Locate the cell with the specified text and output its (x, y) center coordinate. 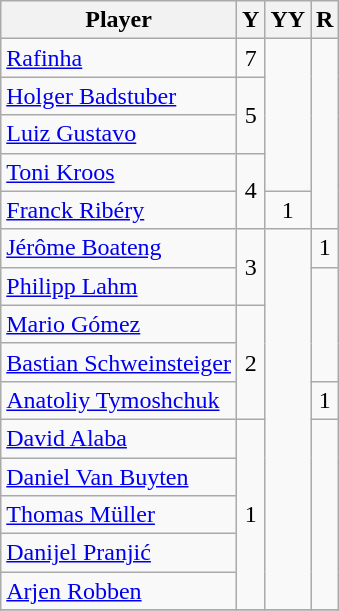
Anatoliy Tymoshchuk (119, 400)
Player (119, 20)
2 (250, 362)
3 (250, 267)
Rafinha (119, 58)
YY (288, 20)
Franck Ribéry (119, 210)
5 (250, 115)
Thomas Müller (119, 515)
Danijel Pranjić (119, 553)
Arjen Robben (119, 591)
Luiz Gustavo (119, 134)
Holger Badstuber (119, 96)
4 (250, 191)
Daniel Van Buyten (119, 477)
7 (250, 58)
Jérôme Boateng (119, 248)
Toni Kroos (119, 172)
David Alaba (119, 438)
R (325, 20)
Bastian Schweinsteiger (119, 362)
Mario Gómez (119, 324)
Philipp Lahm (119, 286)
Y (250, 20)
